Detect which cell encompasses the target text, then output its (X, Y) center coordinate. 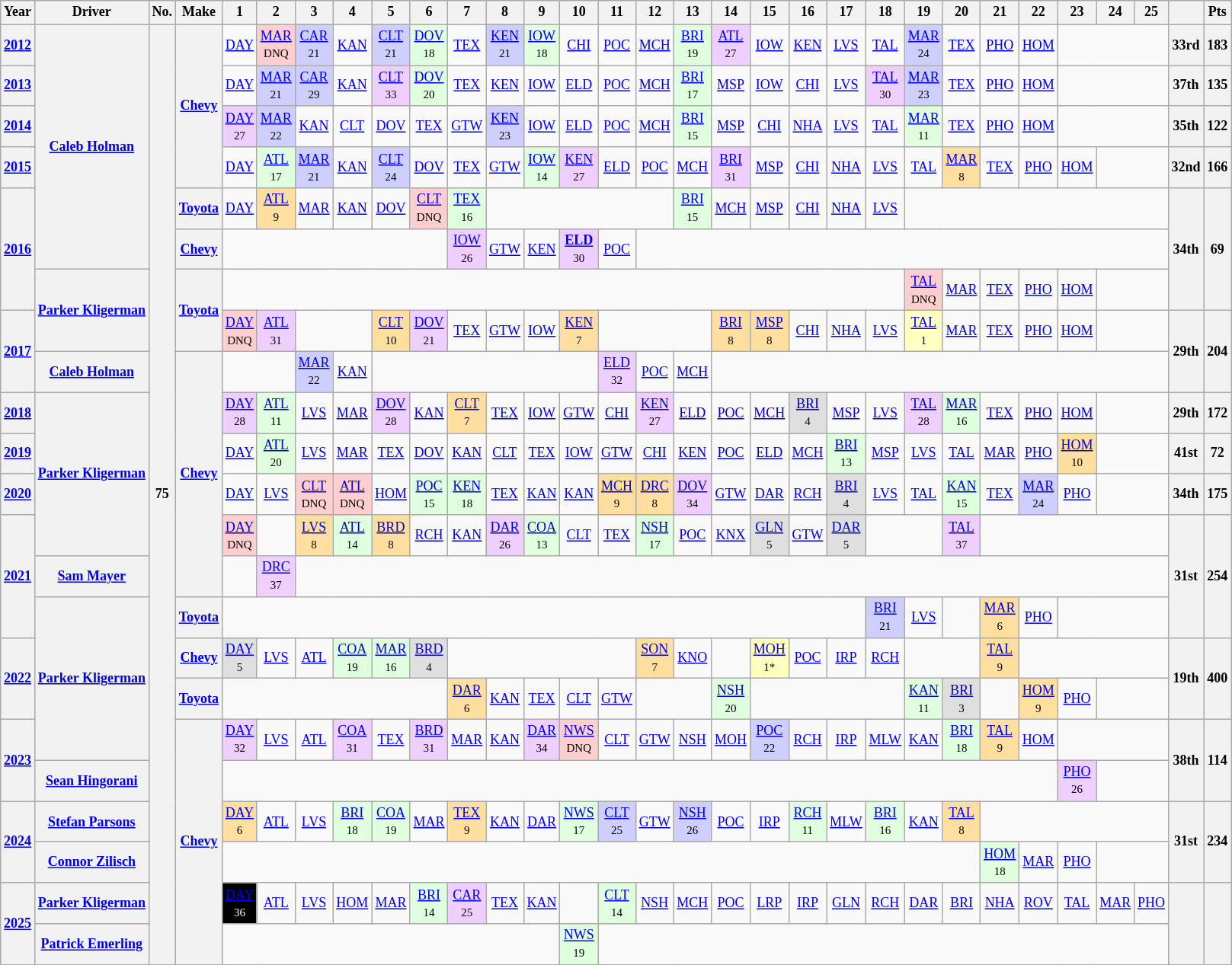
ATL9 (276, 209)
75 (162, 494)
CLT24 (392, 168)
254 (1218, 576)
RCH11 (808, 822)
2 (276, 12)
2013 (18, 86)
37th (1186, 86)
12 (654, 12)
TAL28 (923, 413)
NWSDNQ (579, 740)
19th (1186, 678)
2020 (18, 494)
234 (1218, 842)
HOM18 (1000, 862)
20 (962, 12)
400 (1218, 678)
Driver (91, 12)
172 (1218, 413)
LRP (770, 903)
175 (1218, 494)
HOM9 (1038, 699)
5 (392, 12)
114 (1218, 760)
2016 (18, 250)
2024 (18, 842)
SON7 (654, 658)
ELD30 (579, 249)
PHO26 (1077, 781)
15 (770, 12)
BRI31 (731, 168)
33rd (1186, 45)
16 (808, 12)
BRI13 (846, 454)
KEN21 (505, 45)
KNX (731, 535)
23 (1077, 12)
DAY27 (239, 126)
11 (617, 12)
COA31 (352, 740)
NSH26 (693, 822)
BRI3 (962, 699)
13 (693, 12)
2021 (18, 576)
KEN23 (505, 126)
CLT10 (392, 331)
DOV28 (392, 413)
TEX9 (467, 822)
IOW26 (467, 249)
DAR5 (846, 535)
DRC37 (276, 577)
KAN11 (923, 699)
69 (1218, 250)
DAY28 (239, 413)
KNO (693, 658)
BRI8 (731, 331)
ELD32 (617, 372)
NWS19 (579, 944)
2017 (18, 352)
MARDNQ (276, 45)
DAY32 (239, 740)
DOV21 (429, 331)
NSH17 (654, 535)
LVS8 (314, 535)
ATL11 (276, 413)
10 (579, 12)
GLN (846, 903)
CLT25 (617, 822)
DOV20 (429, 86)
Stefan Parsons (91, 822)
24 (1115, 12)
2012 (18, 45)
2014 (18, 126)
204 (1218, 352)
166 (1218, 168)
DAR26 (505, 535)
2015 (18, 168)
TAL1 (923, 331)
Make (198, 12)
122 (1218, 126)
2018 (18, 413)
2019 (18, 454)
BRI19 (693, 45)
38th (1186, 760)
CAR29 (314, 86)
MAR8 (962, 168)
4 (352, 12)
BRD8 (392, 535)
IOW14 (542, 168)
Patrick Emerling (91, 944)
DAR6 (467, 699)
2023 (18, 760)
Year (18, 12)
DAR34 (542, 740)
72 (1218, 454)
DOV18 (429, 45)
7 (467, 12)
POC15 (429, 494)
Connor Zilisch (91, 862)
BRI14 (429, 903)
BRI21 (885, 617)
ATL27 (731, 45)
TAL8 (962, 822)
BRD31 (429, 740)
COA13 (542, 535)
GLN5 (770, 535)
MAR6 (1000, 617)
ATL31 (276, 331)
18 (885, 12)
MSP8 (770, 331)
CLT7 (467, 413)
Pts (1218, 12)
8 (505, 12)
9 (542, 12)
TAL37 (962, 535)
TALDNQ (923, 290)
32nd (1186, 168)
TAL30 (885, 86)
MCH9 (617, 494)
BRI16 (885, 822)
BRI17 (693, 86)
25 (1152, 12)
CLT21 (392, 45)
135 (1218, 86)
MAR11 (923, 126)
ROV (1038, 903)
183 (1218, 45)
MAR23 (923, 86)
14 (731, 12)
CLT14 (617, 903)
No. (162, 12)
3 (314, 12)
BRD4 (429, 658)
CLT33 (392, 86)
22 (1038, 12)
6 (429, 12)
2025 (18, 923)
CAR21 (314, 45)
1 (239, 12)
BRI (962, 903)
21 (1000, 12)
35th (1186, 126)
DRC8 (654, 494)
2022 (18, 678)
MOH1* (770, 658)
KEN7 (579, 331)
KEN18 (467, 494)
ATLDNQ (352, 494)
IOW18 (542, 45)
Sean Hingorani (91, 781)
DAY5 (239, 658)
MOH (731, 740)
DAY36 (239, 903)
CAR25 (467, 903)
NWS17 (579, 822)
DAY6 (239, 822)
ATL20 (276, 454)
DOV34 (693, 494)
NSH20 (731, 699)
Sam Mayer (91, 577)
ATL17 (276, 168)
17 (846, 12)
TEX16 (467, 209)
41st (1186, 454)
19 (923, 12)
KAN15 (962, 494)
HOM10 (1077, 454)
ATL14 (352, 535)
POC22 (770, 740)
